Return the (X, Y) coordinate for the center point of the cell that contains the specified text.  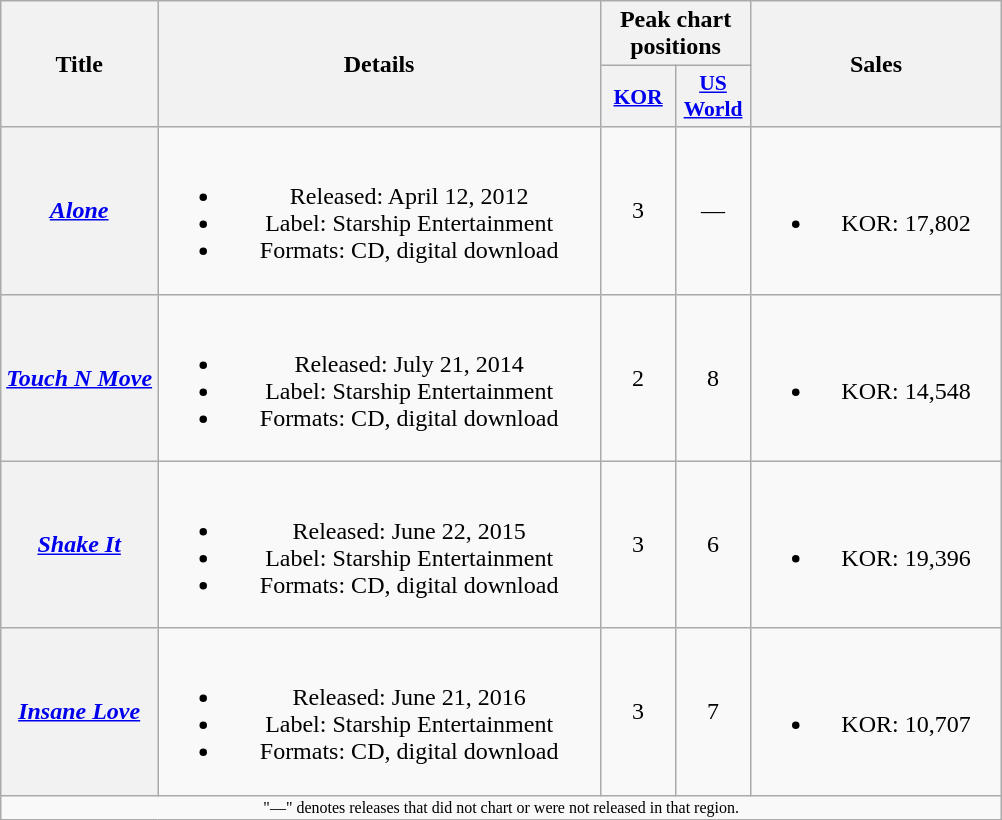
Released: June 21, 2016Label: Starship EntertainmentFormats: CD, digital download (380, 712)
KOR: 19,396 (876, 544)
USWorld (714, 96)
Released: April 12, 2012Label: Starship EntertainmentFormats: CD, digital download (380, 210)
Details (380, 64)
6 (714, 544)
Released: June 22, 2015Label: Starship EntertainmentFormats: CD, digital download (380, 544)
KOR: 17,802 (876, 210)
— (714, 210)
Peak chart positions (676, 34)
Insane Love (80, 712)
"—" denotes releases that did not chart or were not released in that region. (502, 807)
Title (80, 64)
KOR: 14,548 (876, 378)
Touch N Move (80, 378)
Sales (876, 64)
KOR: 10,707 (876, 712)
Shake It (80, 544)
Alone (80, 210)
2 (638, 378)
7 (714, 712)
8 (714, 378)
KOR (638, 96)
Released: July 21, 2014Label: Starship EntertainmentFormats: CD, digital download (380, 378)
